Search for the cell housing the specified text and yield its (X, Y) center coordinate. 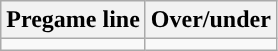
Pregame line (74, 20)
Over/under (210, 20)
